Capture the cell that displays the provided text and extract its (X, Y) central coordinate. 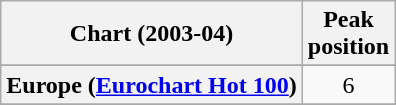
Europe (Eurochart Hot 100) (152, 85)
6 (348, 85)
Peakposition (348, 34)
Chart (2003-04) (152, 34)
